Provide the [x, y] coordinate of the cell's center where the given text is located.  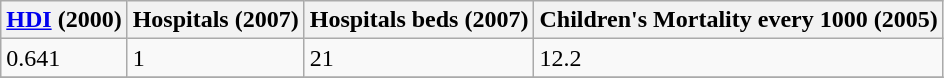
HDI (2000) [64, 20]
Hospitals beds (2007) [419, 20]
Children's Mortality every 1000 (2005) [738, 20]
Hospitals (2007) [216, 20]
0.641 [64, 58]
21 [419, 58]
1 [216, 58]
12.2 [738, 58]
